Provide the (x, y) coordinate of the cell's center where the given text is located.  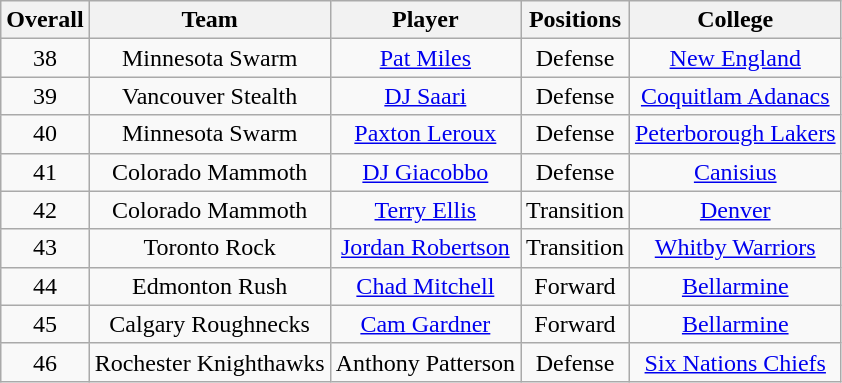
46 (45, 362)
44 (45, 286)
Denver (735, 210)
Toronto Rock (210, 248)
College (735, 20)
Positions (576, 20)
Cam Gardner (425, 324)
41 (45, 172)
43 (45, 248)
Six Nations Chiefs (735, 362)
DJ Saari (425, 96)
Rochester Knighthawks (210, 362)
38 (45, 58)
Vancouver Stealth (210, 96)
Player (425, 20)
Anthony Patterson (425, 362)
Edmonton Rush (210, 286)
Paxton Leroux (425, 134)
Team (210, 20)
40 (45, 134)
DJ Giacobbo (425, 172)
Terry Ellis (425, 210)
Overall (45, 20)
Peterborough Lakers (735, 134)
Pat Miles (425, 58)
Chad Mitchell (425, 286)
Calgary Roughnecks (210, 324)
Jordan Robertson (425, 248)
39 (45, 96)
Canisius (735, 172)
45 (45, 324)
New England (735, 58)
Coquitlam Adanacs (735, 96)
42 (45, 210)
Whitby Warriors (735, 248)
